Scan for the cell matching the given text and deliver its [x, y] coordinate at center. 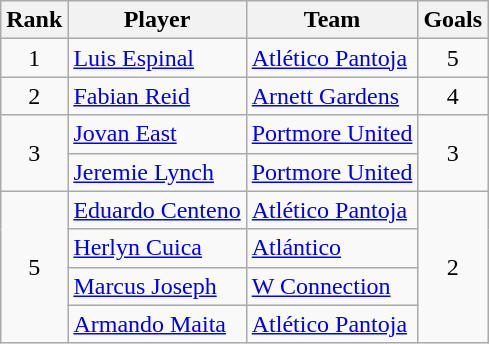
Herlyn Cuica [157, 248]
Jeremie Lynch [157, 172]
Luis Espinal [157, 58]
W Connection [332, 286]
Team [332, 20]
4 [453, 96]
Rank [34, 20]
Atlántico [332, 248]
Armando Maita [157, 324]
1 [34, 58]
Eduardo Centeno [157, 210]
Fabian Reid [157, 96]
Player [157, 20]
Jovan East [157, 134]
Arnett Gardens [332, 96]
Goals [453, 20]
Marcus Joseph [157, 286]
